Provide the [X, Y] coordinate of the cell's center where the given text is located.  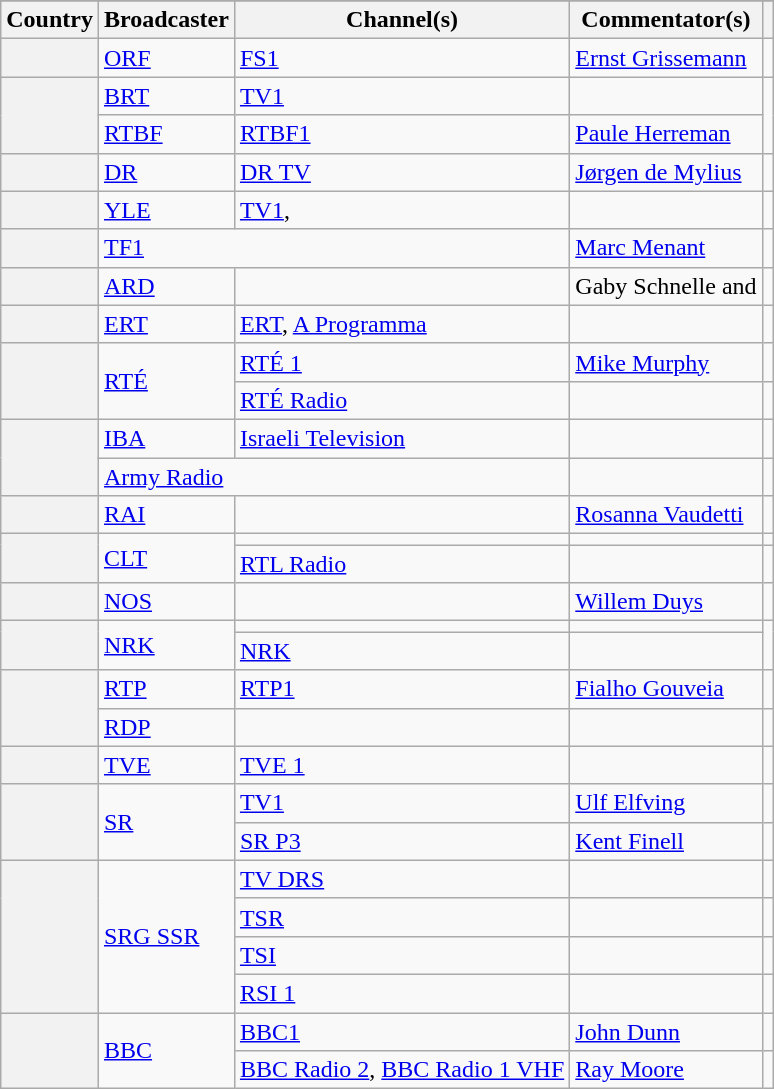
BBC1 [402, 1031]
FS1 [402, 58]
BBC Radio 2, BBC Radio 1 VHF [402, 1070]
Country [50, 20]
ERT [166, 324]
RDP [166, 727]
Mike Murphy [666, 362]
Rosanna Vaudetti [666, 515]
YLE [166, 210]
Jørgen de Mylius [666, 172]
RTBF [166, 134]
TSI [402, 955]
BBC [166, 1050]
Ernst Grissemann [666, 58]
RTP1 [402, 689]
Commentator(s) [666, 20]
SR [166, 822]
TV DRS [402, 879]
ERT, A Programma [402, 324]
RTBF1 [402, 134]
DR [166, 172]
Israeli Television [402, 438]
TVE 1 [402, 765]
SR P3 [402, 841]
RSI 1 [402, 993]
Army Radio [334, 477]
CLT [166, 558]
Fialho Gouveia [666, 689]
RTÉ 1 [402, 362]
Kent Finell [666, 841]
RTP [166, 689]
Ulf Elfving [666, 803]
Ray Moore [666, 1070]
Willem Duys [666, 602]
TSR [402, 917]
SRG SSR [166, 936]
Paule Herreman [666, 134]
Gaby Schnelle and [666, 286]
IBA [166, 438]
TV1, [402, 210]
BRT [166, 96]
ARD [166, 286]
ORF [166, 58]
Marc Menant [666, 248]
RTL Radio [402, 564]
RTÉ Radio [402, 400]
TF1 [334, 248]
TVE [166, 765]
Channel(s) [402, 20]
DR TV [402, 172]
RAI [166, 515]
John Dunn [666, 1031]
RTÉ [166, 381]
Broadcaster [166, 20]
NOS [166, 602]
